Output the (X, Y) coordinate of the center of the cell containing the given text.  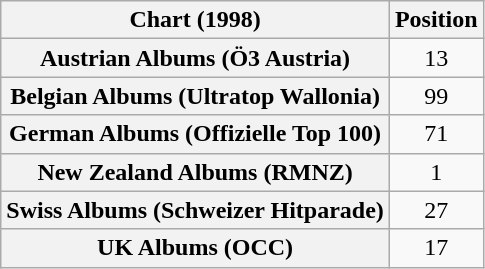
Austrian Albums (Ö3 Austria) (196, 58)
99 (436, 96)
71 (436, 134)
1 (436, 172)
27 (436, 210)
17 (436, 248)
Belgian Albums (Ultratop Wallonia) (196, 96)
Chart (1998) (196, 20)
German Albums (Offizielle Top 100) (196, 134)
Position (436, 20)
UK Albums (OCC) (196, 248)
13 (436, 58)
Swiss Albums (Schweizer Hitparade) (196, 210)
New Zealand Albums (RMNZ) (196, 172)
